Extract the [X, Y] coordinate from the center of the cell holding the provided text.  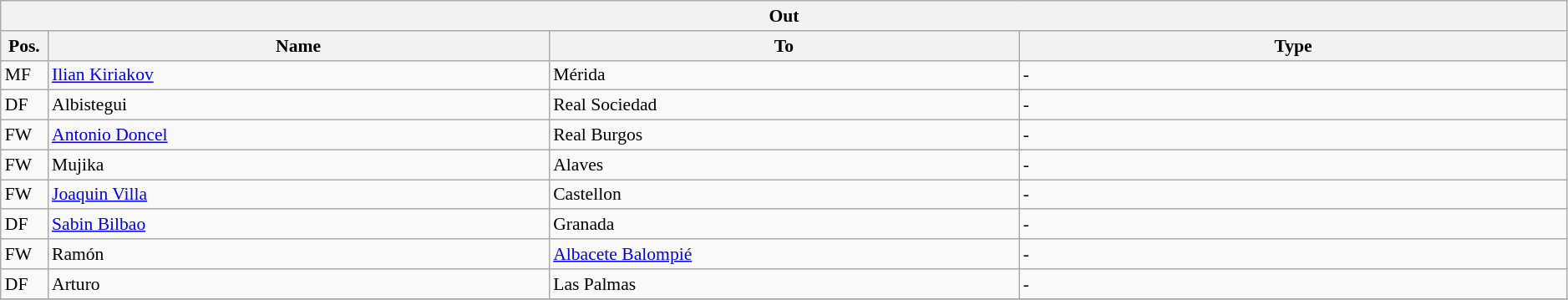
Type [1293, 46]
Pos. [24, 46]
Granada [784, 225]
Real Sociedad [784, 105]
Antonio Doncel [298, 135]
Las Palmas [784, 284]
Mérida [784, 75]
Albistegui [298, 105]
Ilian Kiriakov [298, 75]
Castellon [784, 195]
Alaves [784, 165]
Real Burgos [784, 135]
Albacete Balompié [784, 254]
Ramón [298, 254]
Out [784, 16]
To [784, 46]
MF [24, 75]
Name [298, 46]
Sabin Bilbao [298, 225]
Arturo [298, 284]
Joaquin Villa [298, 195]
Mujika [298, 165]
